Return [X, Y] of the center of cell containing provided text 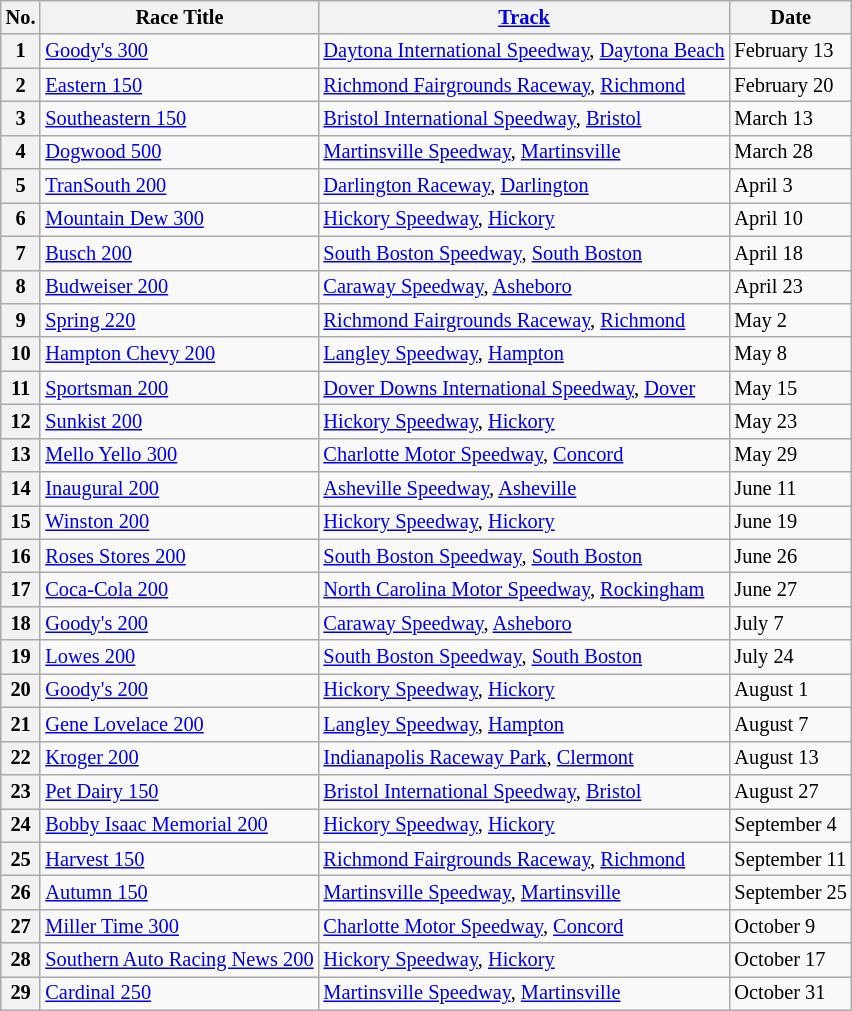
Harvest 150 [179, 859]
26 [21, 892]
Pet Dairy 150 [179, 791]
October 31 [790, 993]
Spring 220 [179, 320]
22 [21, 758]
Indianapolis Raceway Park, Clermont [524, 758]
Dover Downs International Speedway, Dover [524, 388]
April 3 [790, 186]
Kroger 200 [179, 758]
May 2 [790, 320]
24 [21, 825]
27 [21, 926]
25 [21, 859]
8 [21, 287]
August 13 [790, 758]
Asheville Speedway, Asheville [524, 489]
Winston 200 [179, 522]
Dogwood 500 [179, 152]
Goody's 300 [179, 51]
Roses Stores 200 [179, 556]
7 [21, 253]
August 7 [790, 724]
May 29 [790, 455]
Busch 200 [179, 253]
Coca-Cola 200 [179, 589]
Sportsman 200 [179, 388]
9 [21, 320]
September 11 [790, 859]
20 [21, 690]
Southern Auto Racing News 200 [179, 960]
2 [21, 85]
June 19 [790, 522]
October 9 [790, 926]
21 [21, 724]
4 [21, 152]
May 8 [790, 354]
February 13 [790, 51]
Sunkist 200 [179, 421]
12 [21, 421]
May 15 [790, 388]
6 [21, 219]
May 23 [790, 421]
3 [21, 118]
July 24 [790, 657]
February 20 [790, 85]
Daytona International Speedway, Daytona Beach [524, 51]
April 10 [790, 219]
23 [21, 791]
Budweiser 200 [179, 287]
Southeastern 150 [179, 118]
June 11 [790, 489]
Date [790, 17]
1 [21, 51]
March 13 [790, 118]
Darlington Raceway, Darlington [524, 186]
15 [21, 522]
14 [21, 489]
18 [21, 623]
Lowes 200 [179, 657]
Inaugural 200 [179, 489]
TranSouth 200 [179, 186]
Miller Time 300 [179, 926]
Gene Lovelace 200 [179, 724]
16 [21, 556]
October 17 [790, 960]
11 [21, 388]
Hampton Chevy 200 [179, 354]
September 25 [790, 892]
July 7 [790, 623]
June 27 [790, 589]
Track [524, 17]
29 [21, 993]
28 [21, 960]
Bobby Isaac Memorial 200 [179, 825]
August 27 [790, 791]
April 23 [790, 287]
17 [21, 589]
Autumn 150 [179, 892]
March 28 [790, 152]
5 [21, 186]
13 [21, 455]
September 4 [790, 825]
Mello Yello 300 [179, 455]
June 26 [790, 556]
Race Title [179, 17]
19 [21, 657]
No. [21, 17]
Eastern 150 [179, 85]
August 1 [790, 690]
North Carolina Motor Speedway, Rockingham [524, 589]
Mountain Dew 300 [179, 219]
10 [21, 354]
April 18 [790, 253]
Cardinal 250 [179, 993]
